Detect which cell encompasses the target text, then output its (X, Y) center coordinate. 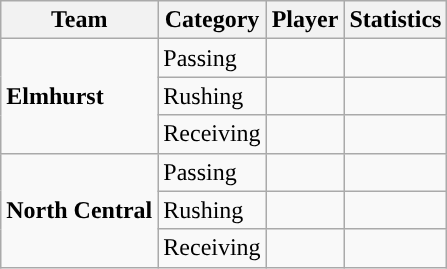
Statistics (396, 20)
Player (305, 20)
North Central (80, 210)
Elmhurst (80, 96)
Category (212, 20)
Team (80, 20)
